Return the (X, Y) coordinate for the center point of the cell that contains the specified text.  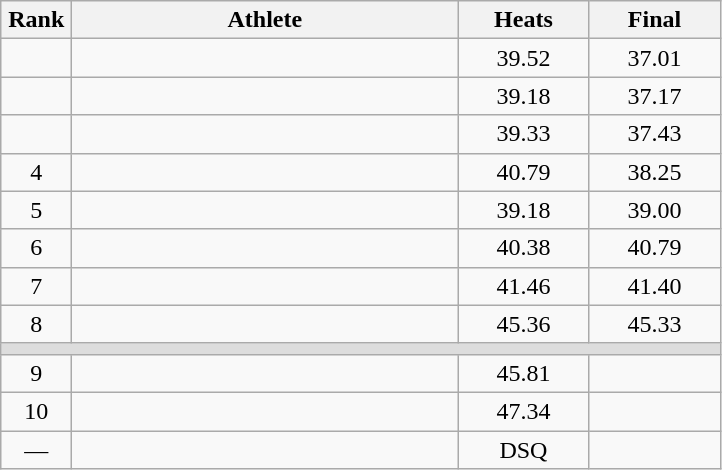
10 (36, 411)
38.25 (654, 172)
Athlete (265, 20)
40.38 (524, 248)
— (36, 449)
41.46 (524, 286)
45.33 (654, 324)
41.40 (654, 286)
39.52 (524, 58)
5 (36, 210)
39.00 (654, 210)
37.17 (654, 96)
37.43 (654, 134)
Heats (524, 20)
37.01 (654, 58)
Rank (36, 20)
8 (36, 324)
47.34 (524, 411)
6 (36, 248)
45.36 (524, 324)
Final (654, 20)
4 (36, 172)
39.33 (524, 134)
9 (36, 373)
7 (36, 286)
45.81 (524, 373)
DSQ (524, 449)
